Extract the [X, Y] coordinate from the center of the cell holding the provided text.  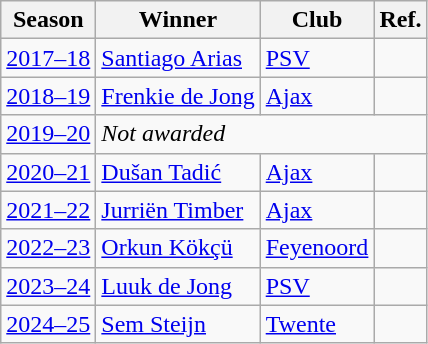
Winner [178, 20]
Twente [317, 324]
Season [48, 20]
2023–24 [48, 286]
Dušan Tadić [178, 172]
2024–25 [48, 324]
Not awarded [262, 134]
Santiago Arias [178, 58]
Club [317, 20]
2018–19 [48, 96]
2017–18 [48, 58]
Frenkie de Jong [178, 96]
2020–21 [48, 172]
Sem Steijn [178, 324]
Ref. [400, 20]
2019–20 [48, 134]
Luuk de Jong [178, 286]
Orkun Kökçü [178, 248]
2021–22 [48, 210]
Feyenoord [317, 248]
2022–23 [48, 248]
Jurriën Timber [178, 210]
